Determine the (X, Y) coordinate at the center of the cell enclosing the given text.  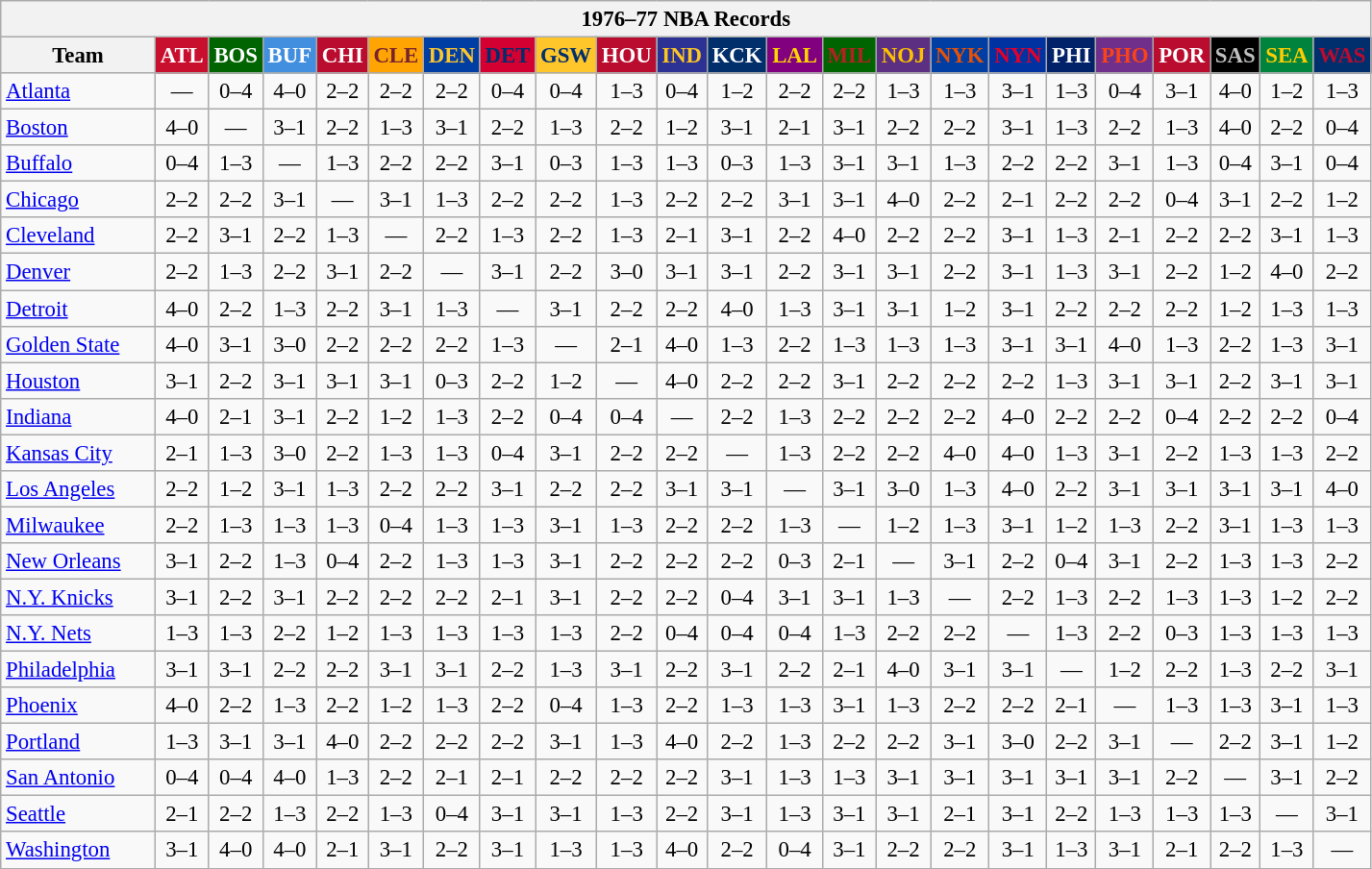
BUF (289, 56)
SAS (1235, 56)
WAS (1342, 56)
Seattle (79, 814)
Detroit (79, 309)
Cleveland (79, 236)
BOS (236, 56)
PHO (1125, 56)
Los Angeles (79, 489)
Milwaukee (79, 525)
CHI (342, 56)
HOU (627, 56)
MIL (849, 56)
LAL (794, 56)
DEN (452, 56)
NYK (960, 56)
NYN (1018, 56)
1976–77 NBA Records (686, 19)
Buffalo (79, 163)
N.Y. Nets (79, 633)
Chicago (79, 200)
Washington (79, 851)
Portland (79, 742)
CLE (396, 56)
San Antonio (79, 778)
IND (682, 56)
Boston (79, 128)
N.Y. Knicks (79, 597)
Denver (79, 272)
KCK (736, 56)
DET (508, 56)
NOJ (903, 56)
Team (79, 56)
Atlanta (79, 91)
ATL (182, 56)
Golden State (79, 344)
Kansas City (79, 453)
Philadelphia (79, 670)
Indiana (79, 416)
Houston (79, 381)
POR (1183, 56)
Phoenix (79, 706)
GSW (566, 56)
New Orleans (79, 561)
PHI (1071, 56)
SEA (1286, 56)
